Pinpoint the cell where the given text exists, returning its [x, y] midpoint coordinate. 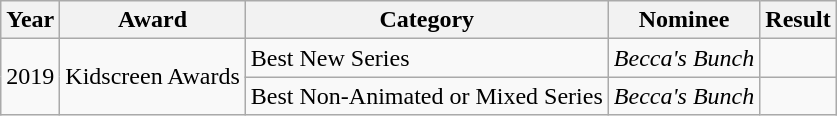
Kidscreen Awards [152, 77]
Year [30, 20]
Best New Series [426, 58]
Award [152, 20]
2019 [30, 77]
Nominee [684, 20]
Best Non-Animated or Mixed Series [426, 96]
Category [426, 20]
Result [798, 20]
